Return the [x, y] coordinate for the center point of the cell that contains the specified text.  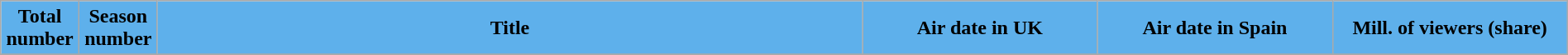
Mill. of viewers (share) [1450, 28]
Totalnumber [40, 28]
Air date in Spain [1215, 28]
Seasonnumber [117, 28]
Air date in UK [980, 28]
Title [509, 28]
